Identify which cell holds the provided text, then report its [x, y] central coordinate. 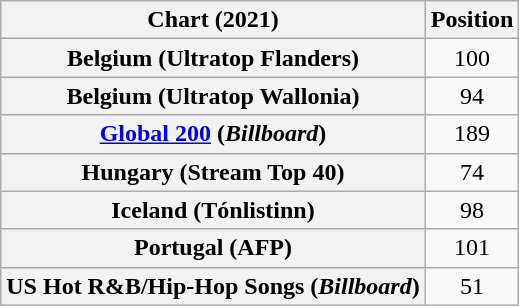
Chart (2021) [213, 20]
51 [472, 286]
Belgium (Ultratop Wallonia) [213, 96]
101 [472, 248]
US Hot R&B/Hip-Hop Songs (Billboard) [213, 286]
74 [472, 172]
Iceland (Tónlistinn) [213, 210]
Position [472, 20]
Belgium (Ultratop Flanders) [213, 58]
Global 200 (Billboard) [213, 134]
Hungary (Stream Top 40) [213, 172]
100 [472, 58]
189 [472, 134]
98 [472, 210]
94 [472, 96]
Portugal (AFP) [213, 248]
